Find where the given text appears and provide that cell's center as (X, Y) coordinate. 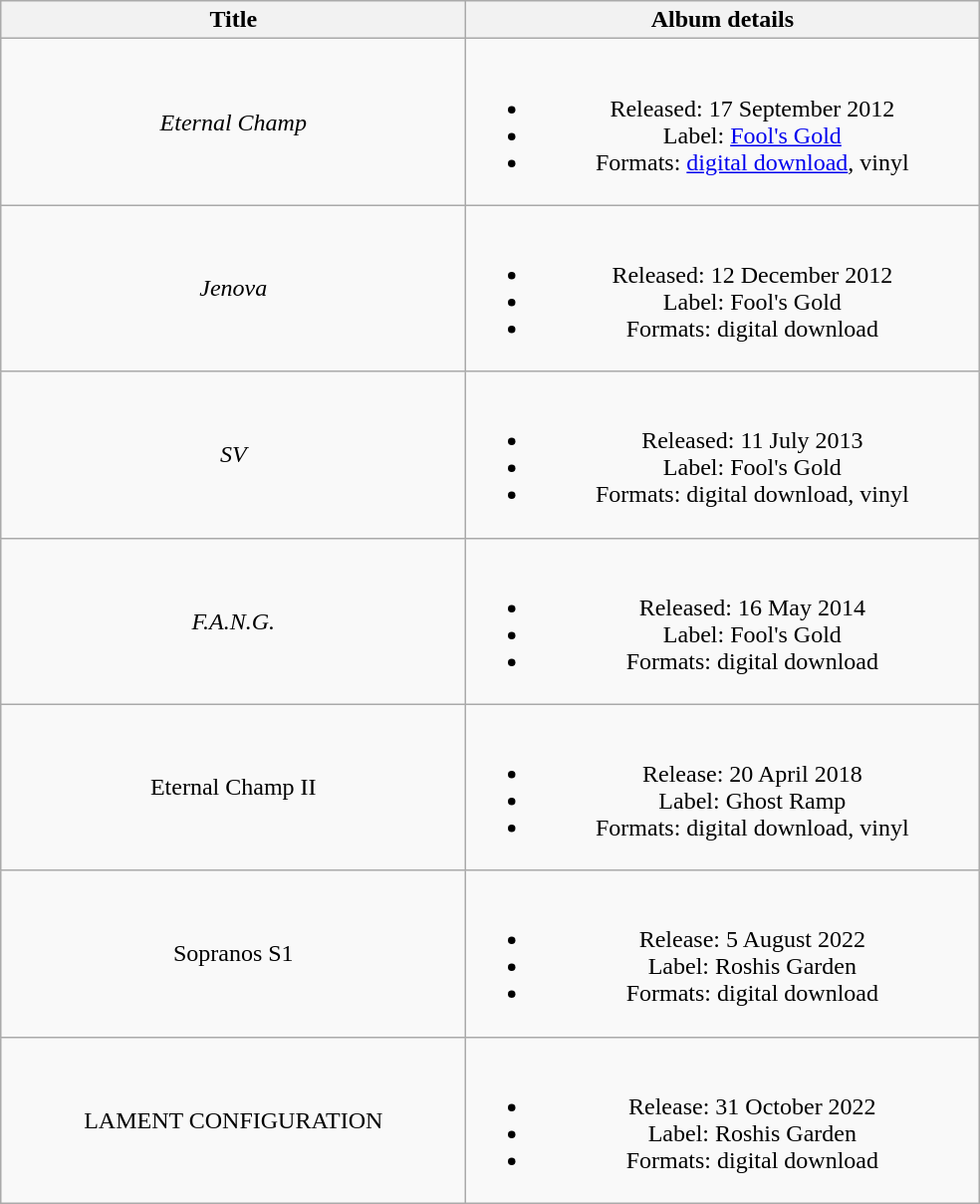
Released: 12 December 2012Label: Fool's GoldFormats: digital download (723, 289)
Sopranos S1 (233, 954)
Released: 16 May 2014Label: Fool's GoldFormats: digital download (723, 621)
LAMENT CONFIGURATION (233, 1119)
Eternal Champ II (233, 787)
SV (233, 454)
Jenova (233, 289)
F.A.N.G. (233, 621)
Release: 31 October 2022 Label: Roshis GardenFormats: digital download (723, 1119)
Album details (723, 20)
Released: 17 September 2012Label: Fool's GoldFormats: digital download, vinyl (723, 121)
Release: 20 April 2018 Label: Ghost Ramp Formats: digital download, vinyl (723, 787)
Title (233, 20)
Release: 5 August 2022 Label: Roshis GardenFormats: digital download (723, 954)
Released: 11 July 2013Label: Fool's GoldFormats: digital download, vinyl (723, 454)
Eternal Champ (233, 121)
